For the text-containing cell, return its midpoint in [X, Y] coordinate format. 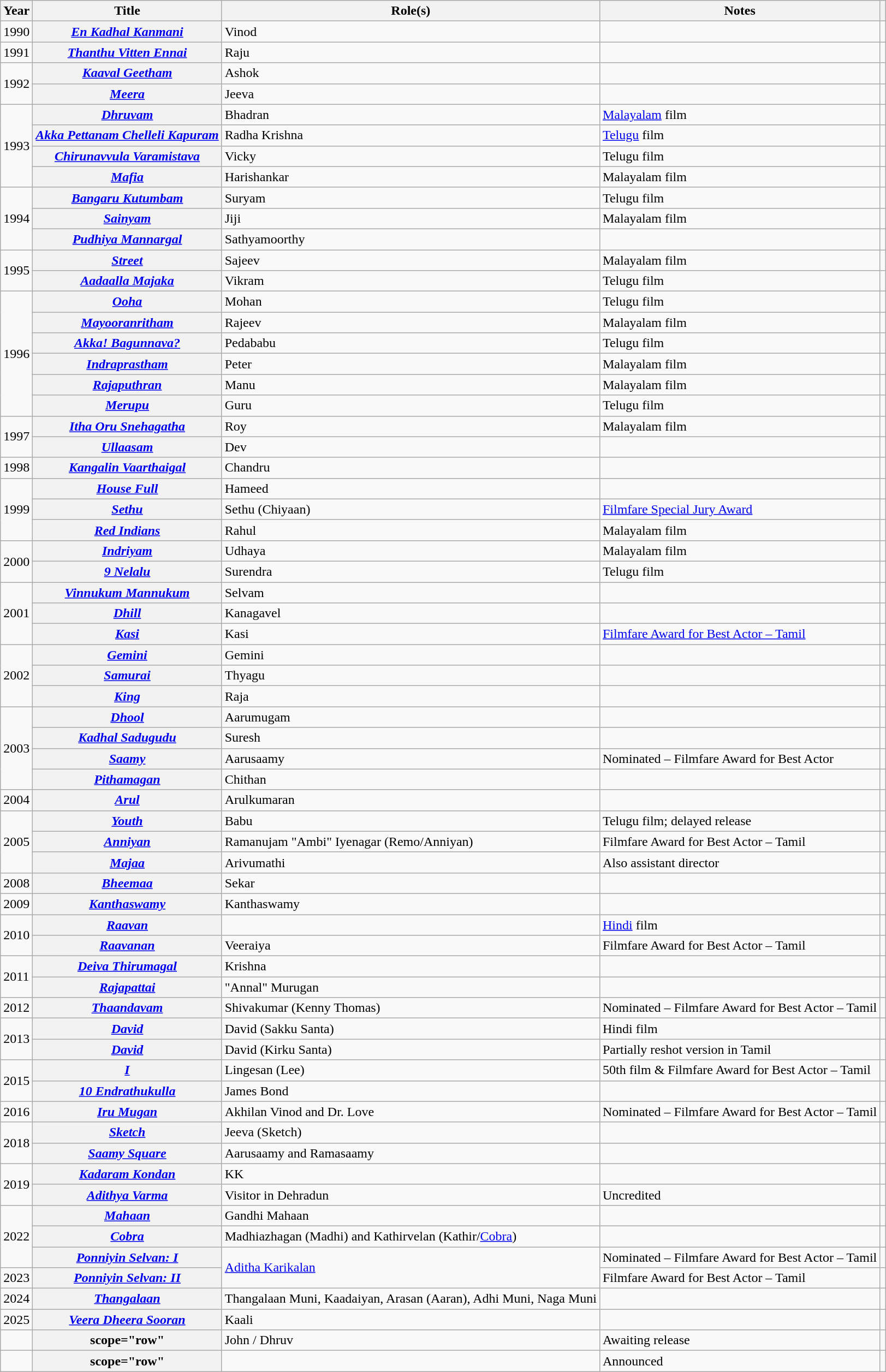
Jiji [411, 218]
Sathyamoorthy [411, 239]
Krishna [411, 967]
Rajaputhran [127, 385]
Filmfare Special Jury Award [739, 509]
Mohan [411, 302]
Samurai [127, 676]
Sekar [411, 883]
Chirunavvula Varamistava [127, 156]
Meera [127, 94]
2003 [16, 748]
Dhruvam [127, 115]
Vicky [411, 156]
Harishankar [411, 177]
2009 [16, 904]
Merupu [127, 405]
Jeeva (Sketch) [411, 1132]
Rahul [411, 530]
1999 [16, 509]
Awaiting release [739, 1340]
Manu [411, 385]
Ashok [411, 73]
Arivumathi [411, 862]
En Kadhal Kanmani [127, 32]
2012 [16, 1008]
2016 [16, 1112]
Veera Dheera Sooran [127, 1320]
Raavan [127, 925]
Notes [739, 11]
Itha Oru Snehagatha [127, 426]
Rajapattai [127, 987]
1993 [16, 146]
Gandhi Mahaan [411, 1215]
1990 [16, 32]
Youth [127, 821]
Kadhal Sadugudu [127, 738]
Uncredited [739, 1195]
2018 [16, 1143]
Thangalaan Muni, Kaadaiyan, Arasan (Aaran), Adhi Muni, Naga Muni [411, 1299]
Guru [411, 405]
Aadaalla Majaka [127, 281]
Dev [411, 447]
Radha Krishna [411, 135]
Suresh [411, 738]
2005 [16, 842]
Visitor in Dehradun [411, 1195]
Street [127, 260]
Arul [127, 800]
2023 [16, 1278]
Kaaval Geetham [127, 73]
Bangaru Kutumbam [127, 198]
Sainyam [127, 218]
1991 [16, 52]
Akka! Bagunnava? [127, 343]
Telugu film; delayed release [739, 821]
1994 [16, 218]
Mahaan [127, 1215]
Ullaasam [127, 447]
2011 [16, 977]
Anniyan [127, 842]
Ponniyin Selvan: II [127, 1278]
David (Sakku Santa) [411, 1029]
Chithan [411, 779]
Red Indians [127, 530]
1998 [16, 468]
Lingesan (Lee) [411, 1070]
Selvam [411, 592]
Jeeva [411, 94]
Bheemaa [127, 883]
Aarumugam [411, 717]
2001 [16, 613]
1997 [16, 437]
Thaandavam [127, 1008]
Shivakumar (Kenny Thomas) [411, 1008]
Role(s) [411, 11]
Veeraiya [411, 946]
Kaali [411, 1320]
10 Endrathukulla [127, 1091]
Vikram [411, 281]
2002 [16, 676]
Cobra [127, 1236]
Saamy [127, 759]
Dhill [127, 613]
Thangalaan [127, 1299]
Babu [411, 821]
1995 [16, 271]
2022 [16, 1236]
Nominated – Filmfare Award for Best Actor [739, 759]
Sketch [127, 1132]
I [127, 1070]
Mafia [127, 177]
Ooha [127, 302]
Raju [411, 52]
Rajeev [411, 323]
Adithya Varma [127, 1195]
Bhadran [411, 115]
Thyagu [411, 676]
Aditha Karikalan [411, 1267]
David (Kirku Santa) [411, 1049]
2008 [16, 883]
House Full [127, 488]
Indraprastham [127, 364]
Sethu (Chiyaan) [411, 509]
50th film & Filmfare Award for Best Actor – Tamil [739, 1070]
Dhool [127, 717]
"Annal" Murugan [411, 987]
2025 [16, 1320]
Thanthu Vitten Ennai [127, 52]
Peter [411, 364]
Indriyam [127, 551]
Deiva Thirumagal [127, 967]
Ramanujam "Ambi" Iyenagar (Remo/Anniyan) [411, 842]
Saamy Square [127, 1153]
Akka Pettanam Chelleli Kapuram [127, 135]
Chandru [411, 468]
Pedababu [411, 343]
Sethu [127, 509]
Aarusaamy and Ramasaamy [411, 1153]
Raja [411, 696]
Kangalin Vaarthaigal [127, 468]
9 Nelalu [127, 571]
2019 [16, 1184]
Arulkumaran [411, 800]
Hameed [411, 488]
Kadaram Kondan [127, 1174]
2013 [16, 1039]
Ponniyin Selvan: I [127, 1257]
KK [411, 1174]
Mayooranritham [127, 323]
Suryam [411, 198]
Title [127, 11]
Akhilan Vinod and Dr. Love [411, 1112]
Year [16, 11]
King [127, 696]
Vinnukum Mannukum [127, 592]
Udhaya [411, 551]
Announced [739, 1361]
Kanagavel [411, 613]
2000 [16, 561]
Roy [411, 426]
Vinod [411, 32]
Partially reshot version in Tamil [739, 1049]
1992 [16, 83]
Pithamagan [127, 779]
Aarusaamy [411, 759]
Majaa [127, 862]
1996 [16, 354]
Also assistant director [739, 862]
Madhiazhagan (Madhi) and Kathirvelan (Kathir/Cobra) [411, 1236]
2024 [16, 1299]
James Bond [411, 1091]
Iru Mugan [127, 1112]
2004 [16, 800]
2015 [16, 1081]
Sajeev [411, 260]
2010 [16, 935]
Raavanan [127, 946]
Pudhiya Mannargal [127, 239]
John / Dhruv [411, 1340]
Surendra [411, 571]
